Return the [X, Y] coordinate for the center point of the cell that contains the specified text.  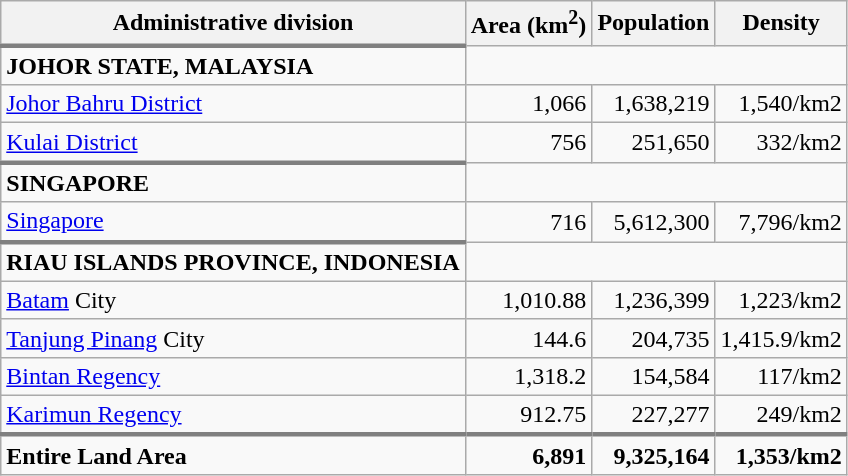
1,318.2 [528, 376]
154,584 [654, 376]
Tanjung Pinang City [233, 338]
204,735 [654, 338]
Kulai District [233, 143]
Area (km2) [528, 24]
7,796/km2 [781, 222]
Johor Bahru District [233, 104]
912.75 [528, 415]
1,415.9/km2 [781, 338]
9,325,164 [654, 455]
5,612,300 [654, 222]
Karimun Regency [233, 415]
1,353/km2 [781, 455]
227,277 [654, 415]
1,066 [528, 104]
144.6 [528, 338]
JOHOR STATE, MALAYSIA [233, 65]
Density [781, 24]
Singapore [233, 222]
332/km2 [781, 143]
Bintan Regency [233, 376]
Population [654, 24]
Administrative division [233, 24]
RIAU ISLANDS PROVINCE, INDONESIA [233, 262]
1,223/km2 [781, 300]
Entire Land Area [233, 455]
1,010.88 [528, 300]
249/km2 [781, 415]
SINGAPORE [233, 182]
716 [528, 222]
756 [528, 143]
117/km2 [781, 376]
251,650 [654, 143]
6,891 [528, 455]
1,638,219 [654, 104]
1,540/km2 [781, 104]
1,236,399 [654, 300]
Batam City [233, 300]
